Detect which cell encompasses the target text, then output its [X, Y] center coordinate. 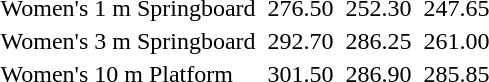
292.70 [300, 41]
286.25 [378, 41]
